From the cell containing the given text, extract its center point as [x, y] coordinate. 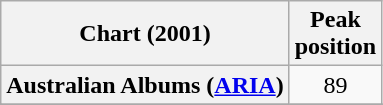
Chart (2001) [145, 34]
Peakposition [335, 34]
89 [335, 85]
Australian Albums (ARIA) [145, 85]
